Detect which cell encompasses the target text, then output its [x, y] center coordinate. 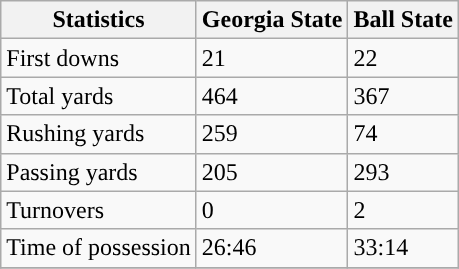
293 [403, 172]
Turnovers [99, 210]
464 [272, 96]
Georgia State [272, 20]
First downs [99, 58]
26:46 [272, 248]
Time of possession [99, 248]
Statistics [99, 20]
22 [403, 58]
205 [272, 172]
Passing yards [99, 172]
0 [272, 210]
2 [403, 210]
Rushing yards [99, 134]
33:14 [403, 248]
259 [272, 134]
367 [403, 96]
21 [272, 58]
Ball State [403, 20]
74 [403, 134]
Total yards [99, 96]
